Find where the given text appears and provide that cell's center as [X, Y] coordinate. 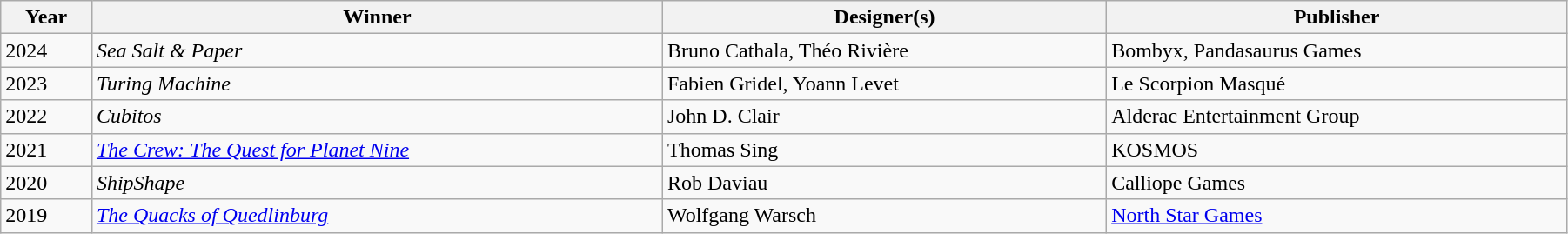
The Quacks of Quedlinburg [377, 216]
Cubitos [377, 117]
2023 [47, 84]
Year [47, 17]
KOSMOS [1337, 150]
The Crew: The Quest for Planet Nine [377, 150]
Alderac Entertainment Group [1337, 117]
Sea Salt & Paper [377, 50]
2020 [47, 183]
Winner [377, 17]
Wolfgang Warsch [884, 216]
Designer(s) [884, 17]
Publisher [1337, 17]
Thomas Sing [884, 150]
2024 [47, 50]
Bombyx, Pandasaurus Games [1337, 50]
2019 [47, 216]
Calliope Games [1337, 183]
Turing Machine [377, 84]
2022 [47, 117]
Le Scorpion Masqué [1337, 84]
2021 [47, 150]
Fabien Gridel, Yoann Levet [884, 84]
North Star Games [1337, 216]
John D. Clair [884, 117]
ShipShape [377, 183]
Rob Daviau [884, 183]
Bruno Cathala, Théo Rivière [884, 50]
